Provide the [x, y] coordinate of the cell's center where the given text is located.  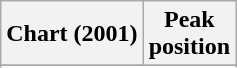
Chart (2001) [72, 34]
Peakposition [189, 34]
